Output the (x, y) coordinate of the center of the cell containing the given text.  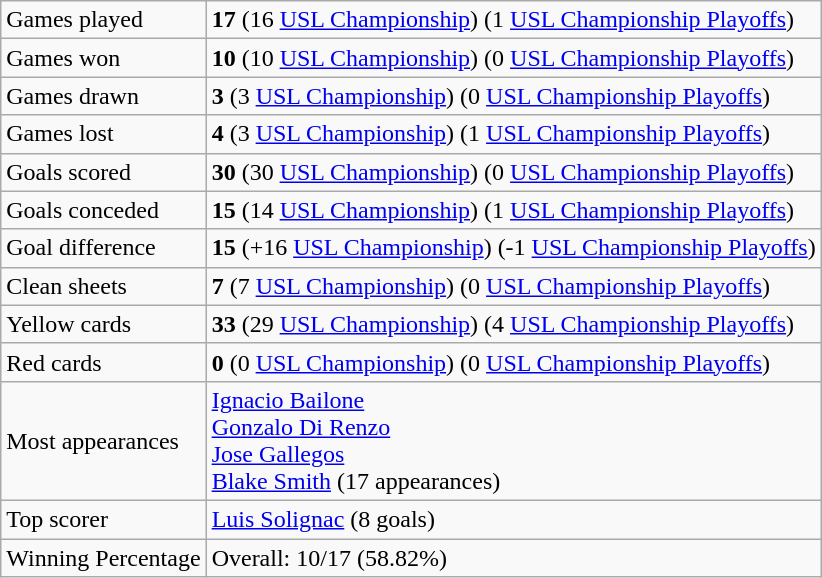
Games played (104, 20)
Top scorer (104, 519)
Goal difference (104, 248)
4 (3 USL Championship) (1 USL Championship Playoffs) (514, 134)
Ignacio Bailone Gonzalo Di Renzo Jose Gallegos Blake Smith (17 appearances) (514, 440)
Clean sheets (104, 286)
Games lost (104, 134)
7 (7 USL Championship) (0 USL Championship Playoffs) (514, 286)
Red cards (104, 362)
Goals conceded (104, 210)
Luis Solignac (8 goals) (514, 519)
30 (30 USL Championship) (0 USL Championship Playoffs) (514, 172)
Goals scored (104, 172)
10 (10 USL Championship) (0 USL Championship Playoffs) (514, 58)
0 (0 USL Championship) (0 USL Championship Playoffs) (514, 362)
15 (14 USL Championship) (1 USL Championship Playoffs) (514, 210)
Games won (104, 58)
Most appearances (104, 440)
Overall: 10/17 (58.82%) (514, 557)
17 (16 USL Championship) (1 USL Championship Playoffs) (514, 20)
Winning Percentage (104, 557)
33 (29 USL Championship) (4 USL Championship Playoffs) (514, 324)
Games drawn (104, 96)
3 (3 USL Championship) (0 USL Championship Playoffs) (514, 96)
Yellow cards (104, 324)
15 (+16 USL Championship) (-1 USL Championship Playoffs) (514, 248)
